Search for the cell housing the specified text and yield its [X, Y] center coordinate. 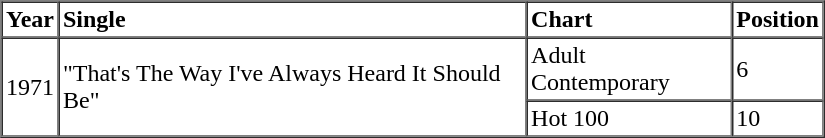
1971 [30, 88]
Chart [630, 20]
Hot 100 [630, 118]
10 [778, 118]
6 [778, 70]
Adult Contemporary [630, 70]
Year [30, 20]
Single [292, 20]
"That's The Way I've Always Heard It Should Be" [292, 88]
Position [778, 20]
